For the text-containing cell, return its midpoint in [X, Y] coordinate format. 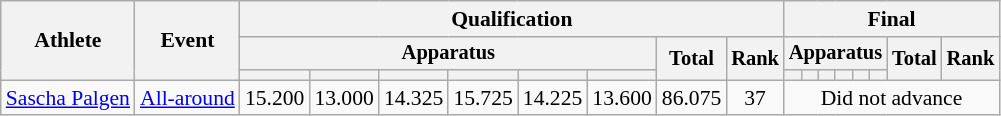
Did not advance [892, 98]
13.600 [622, 98]
All-around [188, 98]
37 [755, 98]
14.325 [414, 98]
13.000 [344, 98]
Qualification [512, 19]
Sascha Palgen [68, 98]
Final [892, 19]
15.725 [482, 98]
Event [188, 40]
15.200 [274, 98]
Athlete [68, 40]
86.075 [692, 98]
14.225 [552, 98]
